Find where the given text appears and provide that cell's center as (x, y) coordinate. 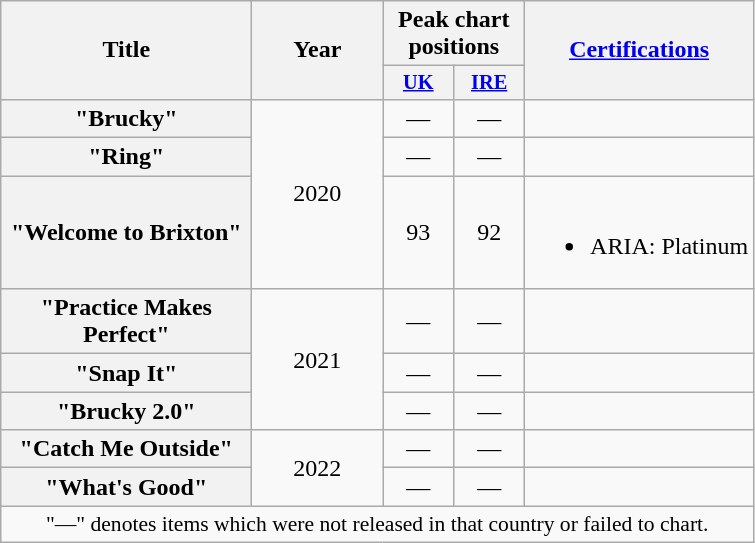
"Brucky 2.0" (126, 411)
Title (126, 50)
"Snap It" (126, 373)
"—" denotes items which were not released in that country or failed to chart. (378, 524)
2022 (318, 468)
"Catch Me Outside" (126, 449)
93 (418, 232)
"Practice Makes Perfect" (126, 322)
Peak chart positions (454, 34)
"Brucky" (126, 118)
"What's Good" (126, 487)
IRE (490, 83)
"Ring" (126, 157)
Year (318, 50)
ARIA: Platinum (640, 232)
2020 (318, 194)
Certifications (640, 50)
2021 (318, 360)
92 (490, 232)
UK (418, 83)
"Welcome to Brixton" (126, 232)
